Return [X, Y] of the center of cell containing provided text 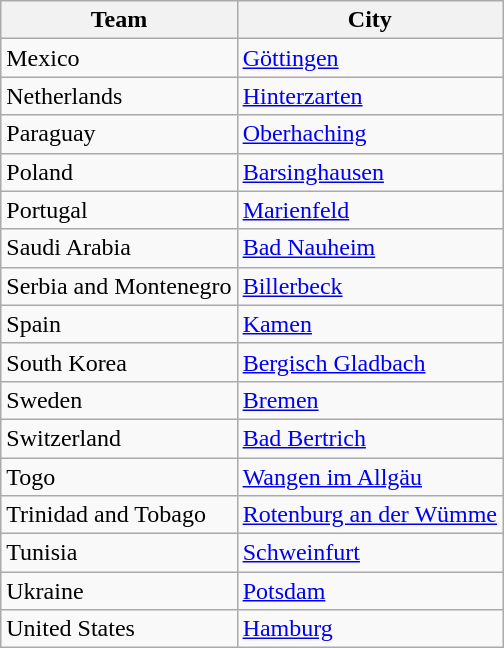
Paraguay [119, 134]
Switzerland [119, 438]
Poland [119, 172]
Togo [119, 477]
Ukraine [119, 591]
Team [119, 20]
Mexico [119, 58]
Wangen im Allgäu [370, 477]
Serbia and Montenegro [119, 286]
Kamen [370, 324]
Netherlands [119, 96]
Hamburg [370, 629]
South Korea [119, 362]
Spain [119, 324]
Rotenburg an der Wümme [370, 515]
Tunisia [119, 553]
Portugal [119, 210]
City [370, 20]
United States [119, 629]
Bad Nauheim [370, 248]
Potsdam [370, 591]
Bergisch Gladbach [370, 362]
Saudi Arabia [119, 248]
Billerbeck [370, 286]
Göttingen [370, 58]
Marienfeld [370, 210]
Bremen [370, 400]
Trinidad and Tobago [119, 515]
Schweinfurt [370, 553]
Hinterzarten [370, 96]
Oberhaching [370, 134]
Sweden [119, 400]
Barsinghausen [370, 172]
Bad Bertrich [370, 438]
